Detect which cell encompasses the target text, then output its (X, Y) center coordinate. 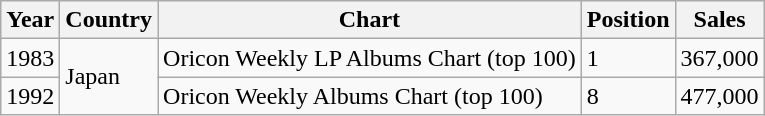
1 (628, 58)
8 (628, 96)
367,000 (720, 58)
Japan (109, 77)
Oricon Weekly LP Albums Chart (top 100) (370, 58)
Oricon Weekly Albums Chart (top 100) (370, 96)
Year (30, 20)
1983 (30, 58)
Position (628, 20)
477,000 (720, 96)
Country (109, 20)
Chart (370, 20)
Sales (720, 20)
1992 (30, 96)
